Find where the given text appears and provide that cell's center as [x, y] coordinate. 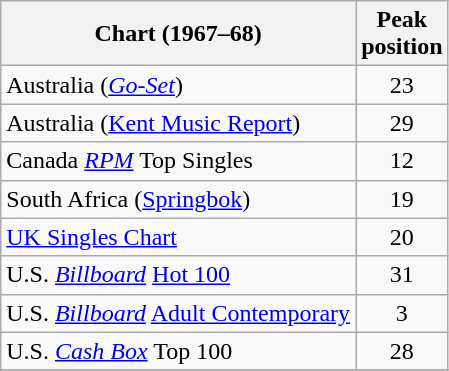
28 [402, 351]
South Africa (Springbok) [178, 199]
UK Singles Chart [178, 237]
23 [402, 85]
29 [402, 123]
U.S. Billboard Hot 100 [178, 275]
Peakposition [402, 34]
Australia (Go-Set) [178, 85]
19 [402, 199]
Canada RPM Top Singles [178, 161]
31 [402, 275]
U.S. Billboard Adult Contemporary [178, 313]
Australia (Kent Music Report) [178, 123]
12 [402, 161]
Chart (1967–68) [178, 34]
20 [402, 237]
U.S. Cash Box Top 100 [178, 351]
3 [402, 313]
